Identify which cell holds the provided text, then report its [x, y] central coordinate. 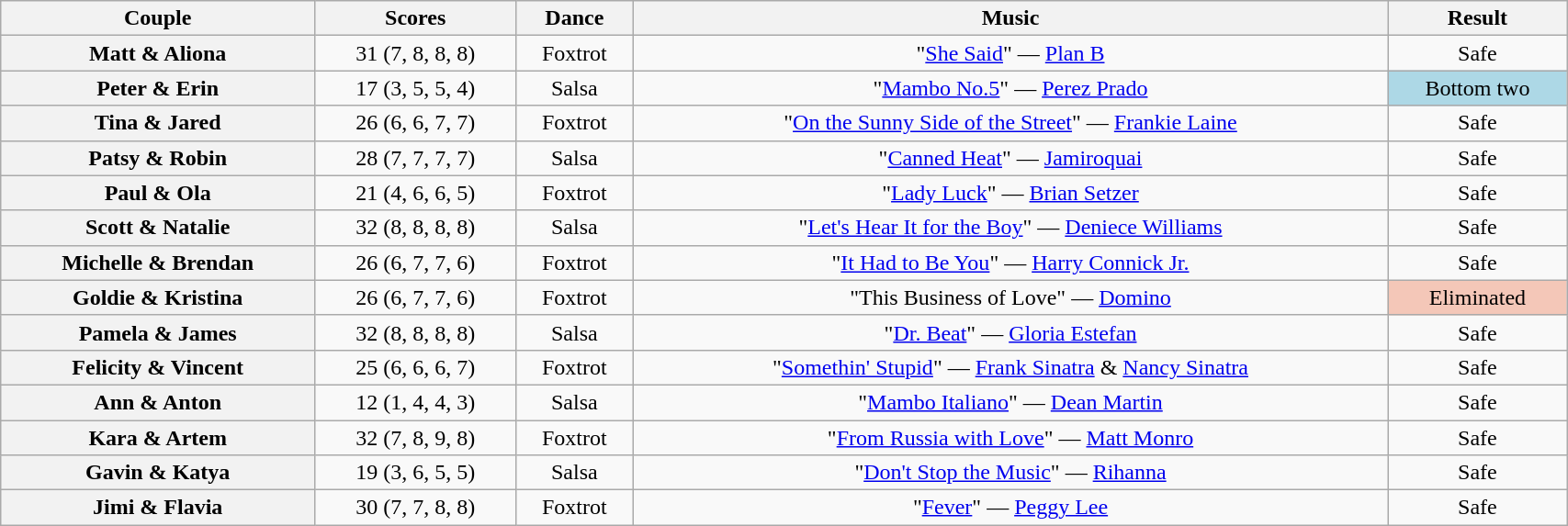
19 (3, 6, 5, 5) [415, 473]
Peter & Erin [158, 88]
Michelle & Brendan [158, 263]
"She Said" — Plan B [1010, 53]
17 (3, 5, 5, 4) [415, 88]
Kara & Artem [158, 438]
Felicity & Vincent [158, 367]
Tina & Jared [158, 123]
Scores [415, 18]
"Mambo No.5" — Perez Prado [1010, 88]
"Somethin' Stupid" — Frank Sinatra & Nancy Sinatra [1010, 367]
25 (6, 6, 6, 7) [415, 367]
31 (7, 8, 8, 8) [415, 53]
Gavin & Katya [158, 473]
12 (1, 4, 4, 3) [415, 402]
Ann & Anton [158, 402]
Bottom two [1477, 88]
21 (4, 6, 6, 5) [415, 193]
28 (7, 7, 7, 7) [415, 158]
"Dr. Beat" — Gloria Estefan [1010, 332]
"It Had to Be You" — Harry Connick Jr. [1010, 263]
"On the Sunny Side of the Street" — Frankie Laine [1010, 123]
Matt & Aliona [158, 53]
"From Russia with Love" — Matt Monro [1010, 438]
"Canned Heat" — Jamiroquai [1010, 158]
Scott & Natalie [158, 228]
"Let's Hear It for the Boy" — Deniece Williams [1010, 228]
Pamela & James [158, 332]
Dance [575, 18]
"Fever" — Peggy Lee [1010, 508]
"This Business of Love" — Domino [1010, 297]
"Mambo Italiano" — Dean Martin [1010, 402]
Patsy & Robin [158, 158]
26 (6, 6, 7, 7) [415, 123]
Couple [158, 18]
Eliminated [1477, 297]
Result [1477, 18]
30 (7, 7, 8, 8) [415, 508]
Paul & Ola [158, 193]
"Don't Stop the Music" — Rihanna [1010, 473]
Jimi & Flavia [158, 508]
32 (7, 8, 9, 8) [415, 438]
Goldie & Kristina [158, 297]
"Lady Luck" — Brian Setzer [1010, 193]
Music [1010, 18]
